Output the [x, y] coordinate of the center of the cell containing the given text.  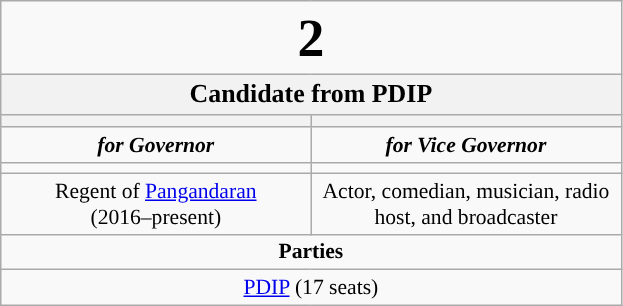
Parties [311, 252]
for Vice Governor [466, 146]
Actor, comedian, musician, radio host, and broadcaster [466, 204]
PDIP (17 seats) [311, 288]
2 [311, 38]
Candidate from PDIP [311, 94]
Regent of Pangandaran(2016–present) [156, 204]
for Governor [156, 146]
